Return the [x, y] coordinate for the center point of the cell that contains the specified text.  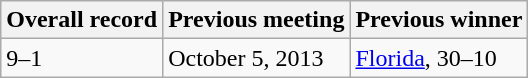
Previous meeting [256, 20]
October 5, 2013 [256, 58]
Florida, 30–10 [439, 58]
9–1 [82, 58]
Previous winner [439, 20]
Overall record [82, 20]
